Detect which cell encompasses the target text, then output its [X, Y] center coordinate. 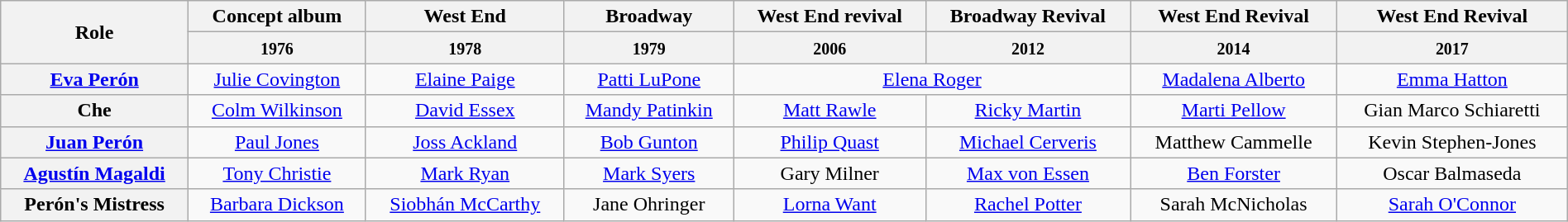
Ben Forster [1234, 173]
1976 [276, 48]
Colm Wilkinson [276, 111]
2006 [829, 48]
Michael Cerveris [1028, 142]
Siobhán McCarthy [465, 205]
Tony Christie [276, 173]
Juan Perón [94, 142]
David Essex [465, 111]
Philip Quast [829, 142]
2014 [1234, 48]
Patti LuPone [648, 79]
Matt Rawle [829, 111]
Sarah McNicholas [1234, 205]
Mark Ryan [465, 173]
2012 [1028, 48]
Gian Marco Schiaretti [1452, 111]
Mark Syers [648, 173]
Gary Milner [829, 173]
Lorna Want [829, 205]
Jane Ohringer [648, 205]
1979 [648, 48]
West End [465, 17]
Madalena Alberto [1234, 79]
2017 [1452, 48]
Rachel Potter [1028, 205]
Elena Roger [931, 79]
Mandy Patinkin [648, 111]
Julie Covington [276, 79]
Paul Jones [276, 142]
Concept album [276, 17]
Oscar Balmaseda [1452, 173]
Kevin Stephen-Jones [1452, 142]
Joss Ackland [465, 142]
West End revival [829, 17]
Sarah O'Connor [1452, 205]
Che [94, 111]
Bob Gunton [648, 142]
Role [94, 32]
Ricky Martin [1028, 111]
Eva Perón [94, 79]
Broadway [648, 17]
Broadway Revival [1028, 17]
Agustín Magaldi [94, 173]
Perón's Mistress [94, 205]
Matthew Cammelle [1234, 142]
Barbara Dickson [276, 205]
Max von Essen [1028, 173]
Emma Hatton [1452, 79]
1978 [465, 48]
Elaine Paige [465, 79]
Marti Pellow [1234, 111]
